Scan for the cell matching the given text and deliver its (x, y) coordinate at center. 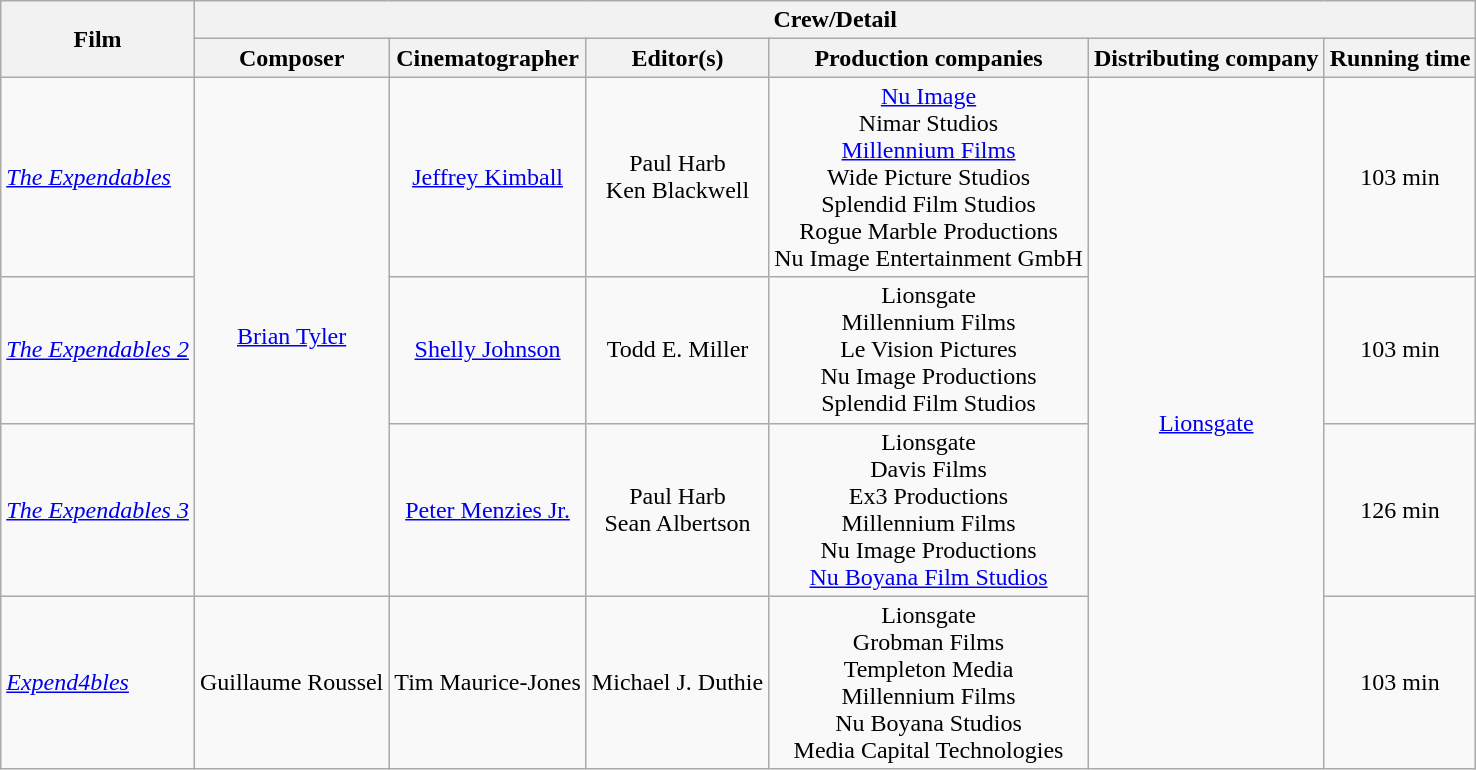
LionsgateMillennium FilmsLe Vision PicturesNu Image ProductionsSplendid Film Studios (929, 350)
Distributing company (1206, 58)
Shelly Johnson (488, 350)
The Expendables 3 (98, 510)
Paul HarbKen Blackwell (677, 177)
Todd E. Miller (677, 350)
Brian Tyler (291, 336)
The Expendables 2 (98, 350)
Crew/Detail (834, 20)
126 min (1400, 510)
Production companies (929, 58)
Peter Menzies Jr. (488, 510)
Running time (1400, 58)
LionsgateGrobman FilmsTempleton MediaMillennium FilmsNu Boyana StudiosMedia Capital Technologies (929, 682)
Cinematographer (488, 58)
LionsgateDavis FilmsEx3 ProductionsMillennium FilmsNu Image ProductionsNu Boyana Film Studios (929, 510)
Composer (291, 58)
Nu ImageNimar StudiosMillennium FilmsWide Picture StudiosSplendid Film StudiosRogue Marble ProductionsNu Image Entertainment GmbH (929, 177)
Jeffrey Kimball (488, 177)
Tim Maurice-Jones (488, 682)
Expend4bles (98, 682)
Editor(s) (677, 58)
Paul HarbSean Albertson (677, 510)
Film (98, 39)
Michael J. Duthie (677, 682)
Lionsgate (1206, 423)
Guillaume Roussel (291, 682)
The Expendables (98, 177)
